Locate the cell with the specified text and output its (x, y) center coordinate. 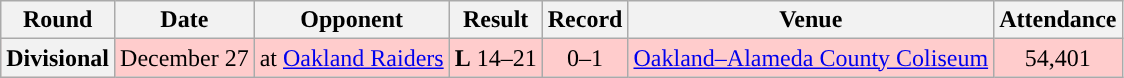
Result (496, 20)
L 14–21 (496, 58)
0–1 (585, 58)
Oakland–Alameda County Coliseum (811, 58)
Date (185, 20)
Round (58, 20)
Attendance (1058, 20)
Record (585, 20)
December 27 (185, 58)
Venue (811, 20)
Divisional (58, 58)
Opponent (352, 20)
at Oakland Raiders (352, 58)
54,401 (1058, 58)
